Detect which cell encompasses the target text, then output its [x, y] center coordinate. 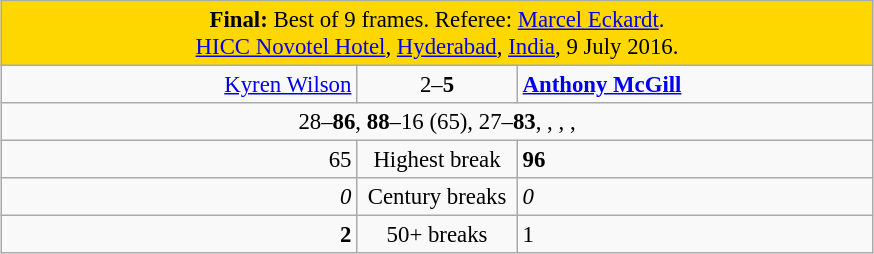
65 [179, 160]
2–5 [438, 85]
Kyren Wilson [179, 85]
2 [179, 235]
96 [695, 160]
Anthony McGill [695, 85]
Century breaks [438, 197]
50+ breaks [438, 235]
28–86, 88–16 (65), 27–83, , , , [437, 122]
1 [695, 235]
Final: Best of 9 frames. Referee: Marcel Eckardt. HICC Novotel Hotel, Hyderabad, India, 9 July 2016. [437, 34]
Highest break [438, 160]
